Provide the (x, y) coordinate of the cell's center where the given text is located.  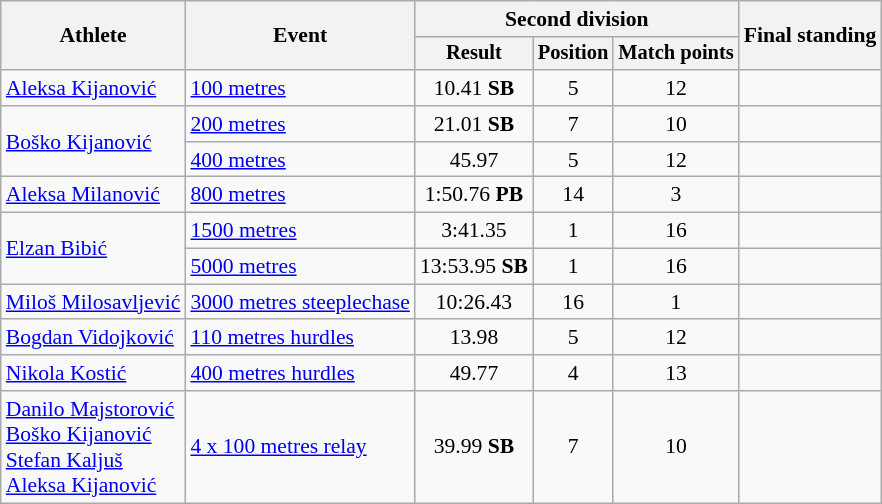
Aleksa Milanović (94, 195)
1:50.76 PB (474, 195)
13.98 (474, 338)
Result (474, 54)
5000 metres (300, 267)
3 (676, 195)
400 metres (300, 160)
Position (573, 54)
4 x 100 metres relay (300, 447)
21.01 SB (474, 124)
Elzan Bibić (94, 248)
400 metres hurdles (300, 373)
Miloš Milosavljević (94, 302)
110 metres hurdles (300, 338)
1500 metres (300, 231)
13 (676, 373)
14 (573, 195)
Aleksa Kijanović (94, 88)
13:53.95 SB (474, 267)
Final standing (810, 36)
49.77 (474, 373)
Second division (577, 19)
Nikola Kostić (94, 373)
3000 metres steeplechase (300, 302)
39.99 SB (474, 447)
Event (300, 36)
4 (573, 373)
Boško Kijanović (94, 142)
Danilo MajstorovićBoško KijanovićStefan KaljušAleksa Kijanović (94, 447)
Match points (676, 54)
200 metres (300, 124)
800 metres (300, 195)
10.41 SB (474, 88)
45.97 (474, 160)
Bogdan Vidojković (94, 338)
3:41.35 (474, 231)
10:26.43 (474, 302)
100 metres (300, 88)
Athlete (94, 36)
